Output the (x, y) coordinate of the center of the cell containing the given text.  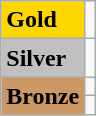
Silver (43, 58)
Gold (43, 20)
Bronze (43, 96)
